Output the [x, y] coordinate of the center of the cell containing the given text.  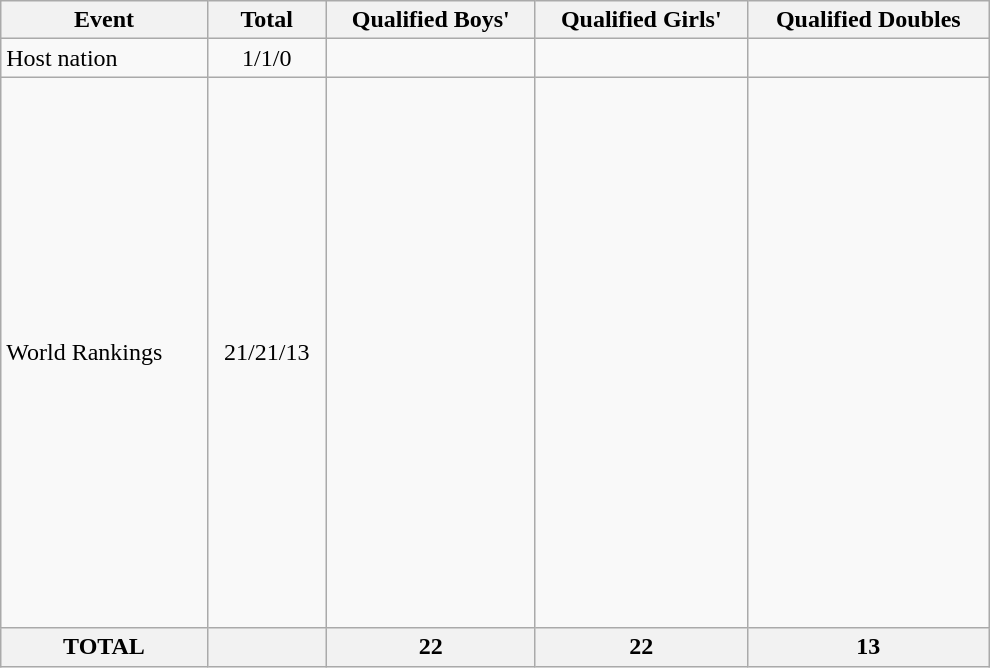
21/21/13 [266, 352]
Qualified Girls' [641, 20]
Total [266, 20]
TOTAL [104, 647]
World Rankings [104, 352]
Qualified Boys' [430, 20]
Event [104, 20]
13 [868, 647]
Qualified Doubles [868, 20]
Host nation [104, 58]
1/1/0 [266, 58]
